Search for the cell housing the specified text and yield its (x, y) center coordinate. 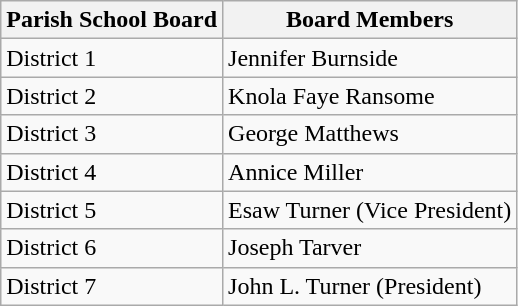
Annice Miller (370, 172)
District 3 (112, 134)
District 1 (112, 58)
District 5 (112, 210)
Esaw Turner (Vice President) (370, 210)
District 7 (112, 286)
Parish School Board (112, 20)
Board Members (370, 20)
District 6 (112, 248)
District 4 (112, 172)
Jennifer Burnside (370, 58)
John L. Turner (President) (370, 286)
Knola Faye Ransome (370, 96)
District 2 (112, 96)
Joseph Tarver (370, 248)
George Matthews (370, 134)
